Pinpoint the cell where the given text exists, returning its [X, Y] midpoint coordinate. 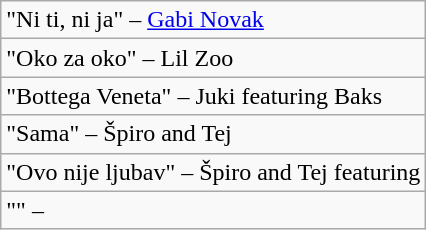
"Bottega Veneta" – Juki featuring Baks [214, 96]
"Ni ti, ni ja" – Gabi Novak [214, 20]
"" – [214, 210]
"Ovo nije ljubav" – Špiro and Tej featuring [214, 172]
"Sama" – Špiro and Tej [214, 134]
"Oko za oko" – Lil Zoo [214, 58]
